Return (X, Y) of the center of cell containing provided text 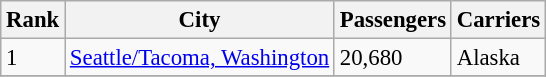
Passengers (392, 20)
Alaska (498, 58)
Seattle/Tacoma, Washington (200, 58)
20,680 (392, 58)
Carriers (498, 20)
Rank (33, 20)
1 (33, 58)
City (200, 20)
